Locate the cell with the specified text and output its (x, y) center coordinate. 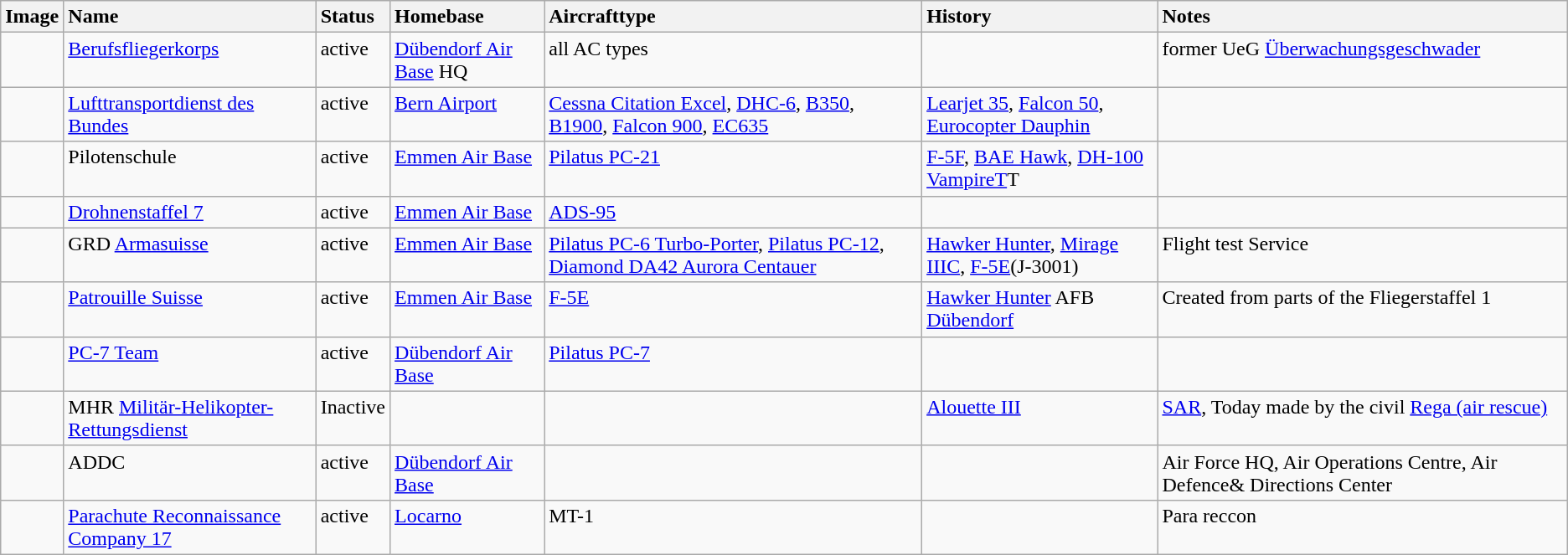
Created from parts of the Fliegerstaffel 1 (1362, 310)
Hawker Hunter, Mirage IIIC, F-5E(J-3001) (1040, 254)
History (1040, 17)
Flight test Service (1362, 254)
MHR Militär-Helikopter-Rettungsdienst (189, 419)
GRD Armasuisse (189, 254)
all AC types (734, 60)
F-5F, BAE Hawk, DH-100 VampireTT (1040, 169)
PC-7 Team (189, 363)
Aircrafttype (734, 17)
Pilatus PC-21 (734, 169)
SAR, Today made by the civil Rega (air rescue) (1362, 419)
Patrouille Suisse (189, 310)
Para reccon (1362, 527)
Pilatus PC-6 Turbo-Porter, Pilatus PC-12, Diamond DA42 Aurora Centauer (734, 254)
Drohnenstaffel 7 (189, 212)
Name (189, 17)
former UeG Überwachungsgeschwader (1362, 60)
Learjet 35, Falcon 50, Eurocopter Dauphin (1040, 114)
Pilotenschule (189, 169)
Alouette III (1040, 419)
Parachute Reconnaissance Company 17 (189, 527)
Image (32, 17)
Bern Airport (467, 114)
Berufsfliegerkorps (189, 60)
Pilatus PC-7 (734, 363)
Status (353, 17)
Lufttransportdienst des Bundes (189, 114)
F-5E (734, 310)
ADDC (189, 472)
Air Force HQ, Air Operations Centre, Air Defence& Directions Center (1362, 472)
Cessna Citation Excel, DHC-6, B350, B1900, Falcon 900, EC635 (734, 114)
Dübendorf Air Base HQ (467, 60)
Inactive (353, 419)
Notes (1362, 17)
MT-1 (734, 527)
Homebase (467, 17)
Hawker Hunter AFB Dübendorf (1040, 310)
Locarno (467, 527)
ADS-95 (734, 212)
